Find where the given text appears and provide that cell's center as [X, Y] coordinate. 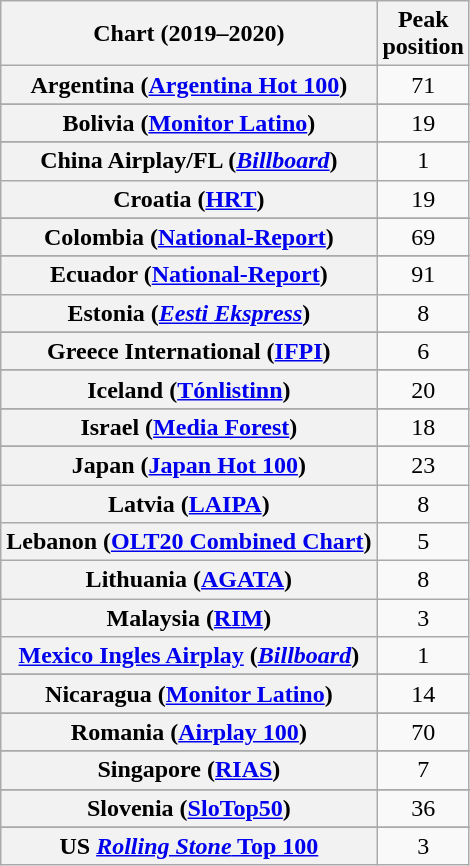
71 [423, 85]
Bolivia (Monitor Latino) [189, 123]
Mexico Ingles Airplay (Billboard) [189, 656]
Ecuador (National-Report) [189, 275]
Greece International (IFPI) [189, 351]
Chart (2019–2020) [189, 34]
14 [423, 694]
18 [423, 427]
China Airplay/FL (Billboard) [189, 161]
70 [423, 732]
69 [423, 237]
23 [423, 465]
6 [423, 351]
Croatia (HRT) [189, 199]
US Rolling Stone Top 100 [189, 846]
Israel (Media Forest) [189, 427]
Malaysia (RIM) [189, 618]
Romania (Airplay 100) [189, 732]
Japan (Japan Hot 100) [189, 465]
Singapore (RIAS) [189, 770]
Lithuania (AGATA) [189, 580]
Latvia (LAIPA) [189, 503]
20 [423, 389]
Slovenia (SloTop50) [189, 808]
7 [423, 770]
Argentina (Argentina Hot 100) [189, 85]
Peakposition [423, 34]
5 [423, 542]
Iceland (Tónlistinn) [189, 389]
36 [423, 808]
Lebanon (OLT20 Combined Chart) [189, 542]
91 [423, 275]
Estonia (Eesti Ekspress) [189, 313]
Nicaragua (Monitor Latino) [189, 694]
Colombia (National-Report) [189, 237]
